Extract the [x, y] coordinate from the center of the cell holding the provided text.  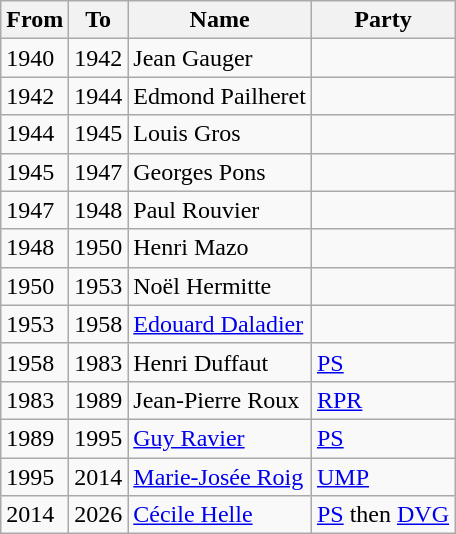
Name [220, 20]
PS then DVG [382, 515]
Noël Hermitte [220, 286]
Georges Pons [220, 172]
Louis Gros [220, 134]
Jean Gauger [220, 58]
2026 [98, 515]
Paul Rouvier [220, 210]
Party [382, 20]
Cécile Helle [220, 515]
Edouard Daladier [220, 324]
RPR [382, 400]
1940 [35, 58]
Henri Mazo [220, 248]
To [98, 20]
Edmond Pailheret [220, 96]
From [35, 20]
Jean-Pierre Roux [220, 400]
Marie-Josée Roig [220, 477]
UMP [382, 477]
Henri Duffaut [220, 362]
Guy Ravier [220, 438]
